Capture the cell that displays the provided text and extract its [x, y] central coordinate. 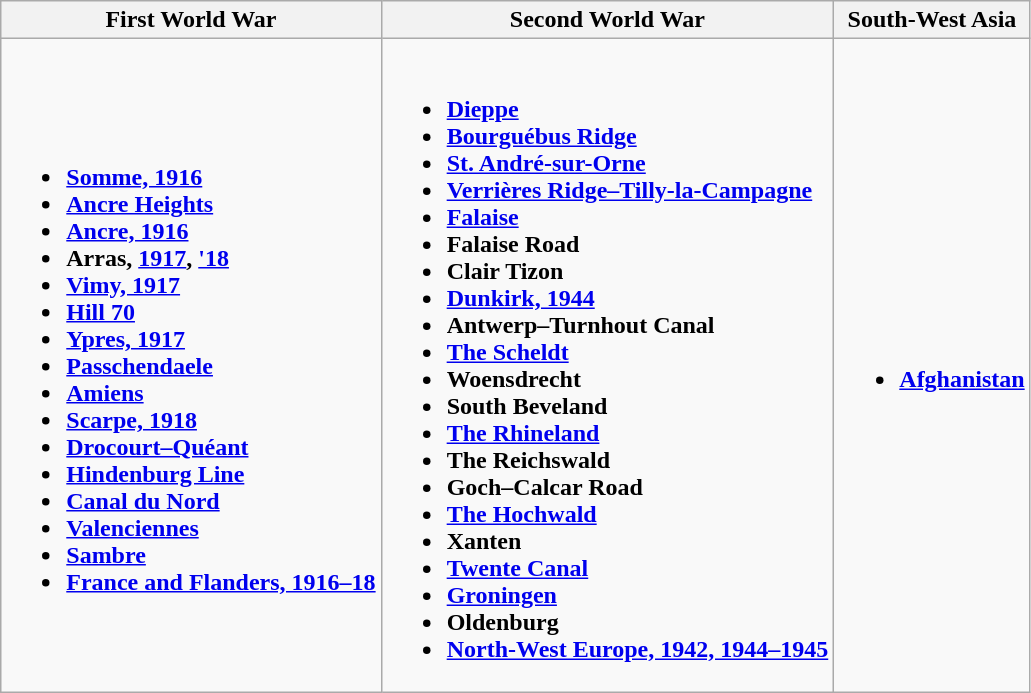
First World War [191, 20]
South-West Asia [932, 20]
Afghanistan [932, 366]
Second World War [608, 20]
